Determine the (X, Y) coordinate at the center of the cell enclosing the given text.  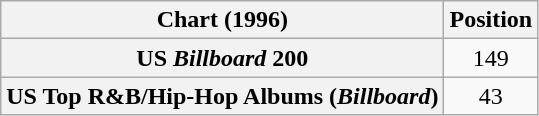
Chart (1996) (222, 20)
US Billboard 200 (222, 58)
Position (491, 20)
149 (491, 58)
US Top R&B/Hip-Hop Albums (Billboard) (222, 96)
43 (491, 96)
